Scan for the cell matching the given text and deliver its (x, y) coordinate at center. 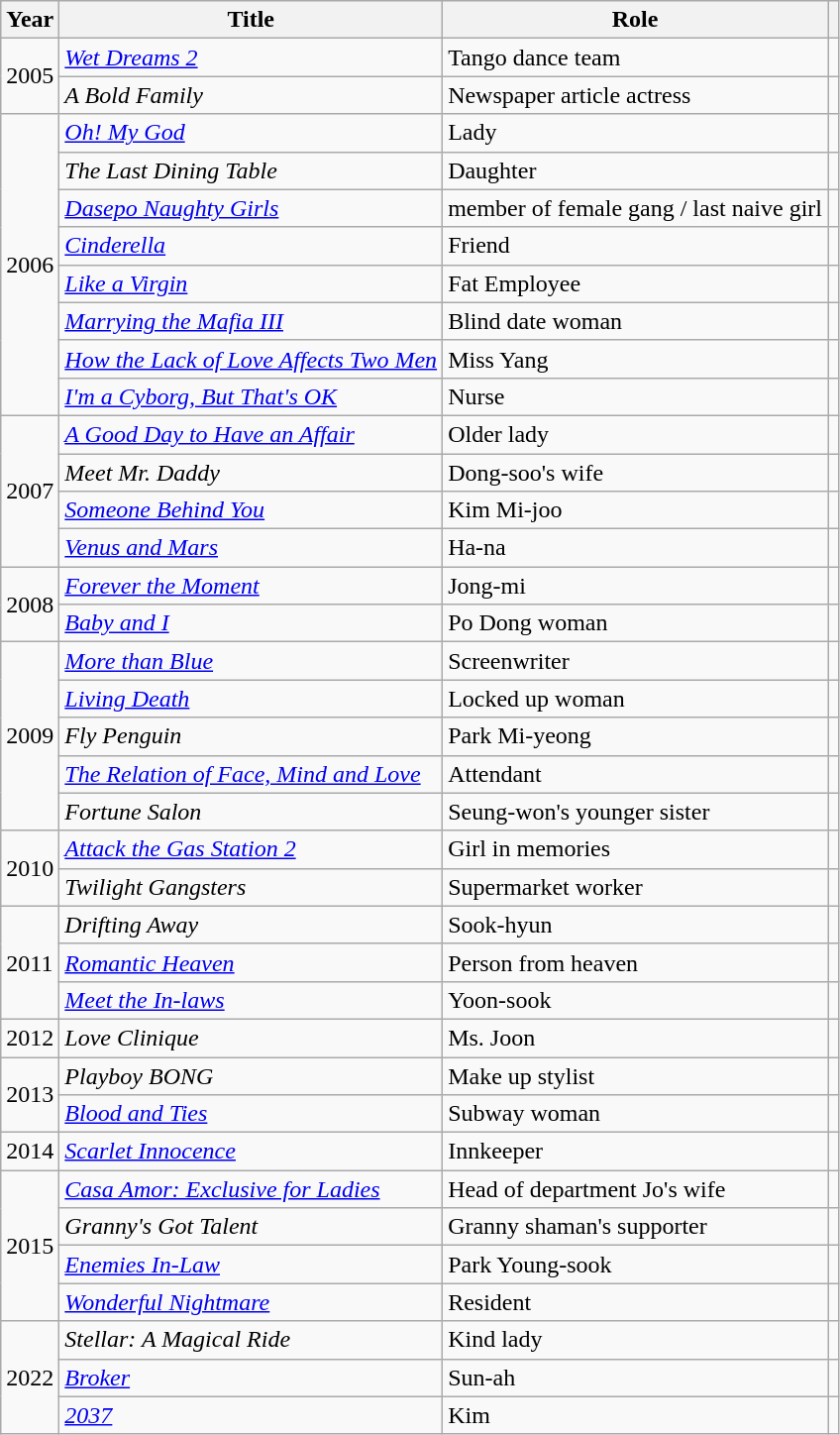
Fly Penguin (252, 736)
I'm a Cyborg, But That's OK (252, 396)
Resident (636, 1302)
Innkeeper (636, 1152)
Seung-won's younger sister (636, 812)
Dong-soo's wife (636, 473)
Fat Employee (636, 283)
2010 (30, 868)
Tango dance team (636, 57)
Subway woman (636, 1114)
2012 (30, 1038)
Locked up woman (636, 699)
Kim Mi-joo (636, 510)
Playboy BONG (252, 1075)
The Relation of Face, Mind and Love (252, 774)
Miss Yang (636, 359)
Friend (636, 246)
Supermarket worker (636, 887)
Role (636, 20)
Jong-mi (636, 586)
More than Blue (252, 661)
Cinderella (252, 246)
2009 (30, 736)
Like a Virgin (252, 283)
Forever the Moment (252, 586)
Someone Behind You (252, 510)
Ha-na (636, 548)
Nurse (636, 396)
Stellar: A Magical Ride (252, 1340)
2008 (30, 605)
Blind date woman (636, 321)
2011 (30, 962)
2013 (30, 1094)
2005 (30, 76)
Po Dong woman (636, 623)
How the Lack of Love Affects Two Men (252, 359)
A Good Day to Have an Affair (252, 434)
Marrying the Mafia III (252, 321)
Girl in memories (636, 849)
Screenwriter (636, 661)
Kim (636, 1415)
Park Mi-yeong (636, 736)
Make up stylist (636, 1075)
Love Clinique (252, 1038)
2022 (30, 1378)
Granny shaman's supporter (636, 1227)
Blood and Ties (252, 1114)
Romantic Heaven (252, 962)
Lady (636, 133)
Wet Dreams 2 (252, 57)
Meet Mr. Daddy (252, 473)
Newspaper article actress (636, 95)
Casa Amor: Exclusive for Ladies (252, 1189)
Oh! My God (252, 133)
2037 (252, 1415)
Fortune Salon (252, 812)
2006 (30, 265)
Attack the Gas Station 2 (252, 849)
A Bold Family (252, 95)
Sun-ah (636, 1378)
Wonderful Nightmare (252, 1302)
Daughter (636, 170)
Older lady (636, 434)
Scarlet Innocence (252, 1152)
Year (30, 20)
Venus and Mars (252, 548)
2015 (30, 1246)
Yoon-sook (636, 1000)
Twilight Gangsters (252, 887)
Ms. Joon (636, 1038)
Attendant (636, 774)
Drifting Away (252, 925)
Kind lady (636, 1340)
Granny's Got Talent (252, 1227)
Head of department Jo's wife (636, 1189)
Person from heaven (636, 962)
Baby and I (252, 623)
member of female gang / last naive girl (636, 208)
Broker (252, 1378)
2007 (30, 491)
Title (252, 20)
The Last Dining Table (252, 170)
2014 (30, 1152)
Sook-hyun (636, 925)
Park Young-sook (636, 1265)
Living Death (252, 699)
Enemies In-Law (252, 1265)
Dasepo Naughty Girls (252, 208)
Meet the In-laws (252, 1000)
